Capture the cell that displays the provided text and extract its [x, y] central coordinate. 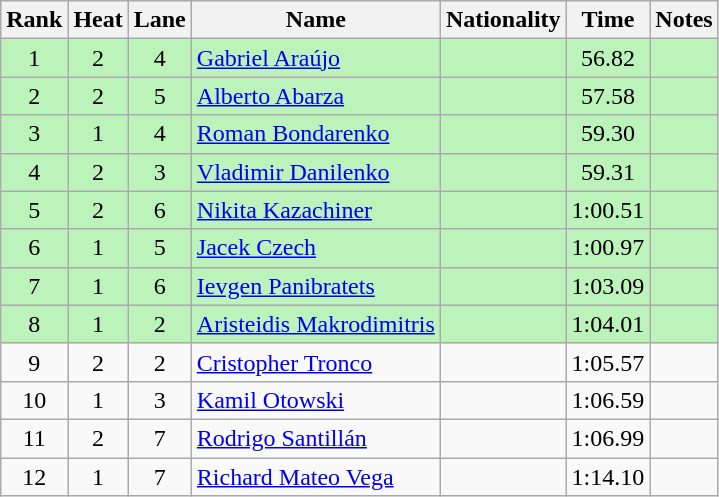
Roman Bondarenko [316, 134]
1:03.09 [608, 286]
Richard Mateo Vega [316, 477]
10 [34, 400]
Nikita Kazachiner [316, 210]
57.58 [608, 96]
Alberto Abarza [316, 96]
Notes [684, 20]
9 [34, 362]
59.30 [608, 134]
Rodrigo Santillán [316, 438]
Aristeidis Makrodimitris [316, 324]
Gabriel Araújo [316, 58]
11 [34, 438]
Kamil Otowski [316, 400]
Heat [98, 20]
Nationality [503, 20]
12 [34, 477]
Time [608, 20]
56.82 [608, 58]
Rank [34, 20]
Vladimir Danilenko [316, 172]
Name [316, 20]
1:06.59 [608, 400]
1:00.97 [608, 248]
59.31 [608, 172]
Jacek Czech [316, 248]
1:00.51 [608, 210]
1:04.01 [608, 324]
1:14.10 [608, 477]
1:05.57 [608, 362]
Ievgen Panibratets [316, 286]
8 [34, 324]
Cristopher Tronco [316, 362]
Lane [160, 20]
1:06.99 [608, 438]
